Provide the (X, Y) coordinate of the cell's center where the given text is located.  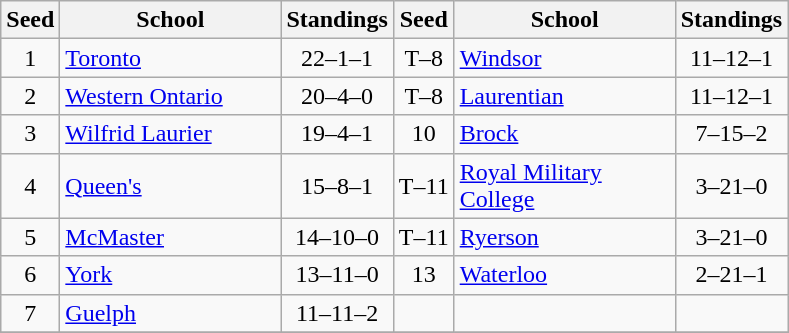
2 (30, 96)
7 (30, 313)
10 (424, 134)
6 (30, 275)
20–4–0 (337, 96)
Waterloo (564, 275)
19–4–1 (337, 134)
Western Ontario (170, 96)
11–11–2 (337, 313)
Royal Military College (564, 186)
14–10–0 (337, 237)
22–1–1 (337, 58)
15–8–1 (337, 186)
Brock (564, 134)
2–21–1 (731, 275)
Wilfrid Laurier (170, 134)
3 (30, 134)
13 (424, 275)
4 (30, 186)
Toronto (170, 58)
7–15–2 (731, 134)
13–11–0 (337, 275)
Queen's (170, 186)
McMaster (170, 237)
Windsor (564, 58)
York (170, 275)
Ryerson (564, 237)
1 (30, 58)
Laurentian (564, 96)
5 (30, 237)
Guelph (170, 313)
